Identify which cell holds the provided text, then report its (X, Y) central coordinate. 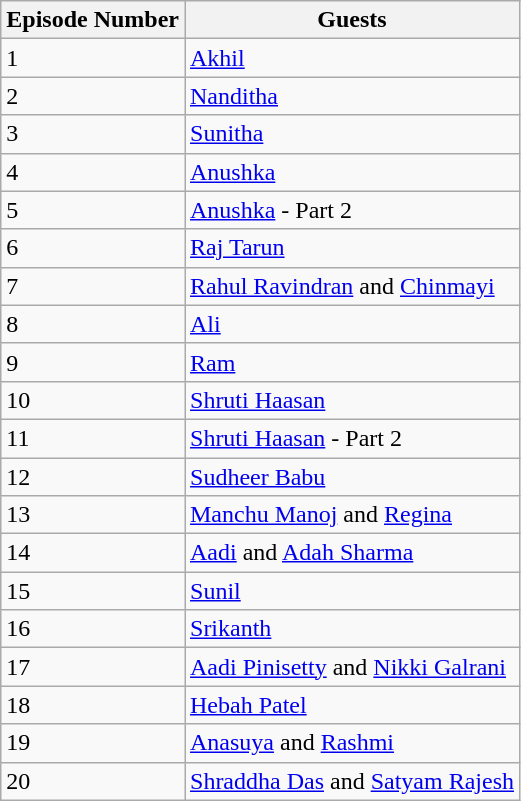
Raj Tarun (352, 248)
17 (93, 667)
Anushka (352, 172)
Ram (352, 362)
Sunitha (352, 134)
Anasuya and Rashmi (352, 743)
10 (93, 400)
Shruti Haasan - Part 2 (352, 438)
Akhil (352, 58)
6 (93, 248)
Srikanth (352, 629)
2 (93, 96)
11 (93, 438)
1 (93, 58)
14 (93, 553)
5 (93, 210)
12 (93, 477)
3 (93, 134)
Manchu Manoj and Regina (352, 515)
Rahul Ravindran and Chinmayi (352, 286)
9 (93, 362)
4 (93, 172)
Guests (352, 20)
16 (93, 629)
Shraddha Das and Satyam Rajesh (352, 781)
20 (93, 781)
Aadi Pinisetty and Nikki Galrani (352, 667)
8 (93, 324)
15 (93, 591)
18 (93, 705)
7 (93, 286)
Hebah Patel (352, 705)
Shruti Haasan (352, 400)
19 (93, 743)
Sunil (352, 591)
13 (93, 515)
Aadi and Adah Sharma (352, 553)
Nanditha (352, 96)
Ali (352, 324)
Anushka - Part 2 (352, 210)
Sudheer Babu (352, 477)
Episode Number (93, 20)
